Return the [X, Y] coordinate for the center point of the cell that contains the specified text.  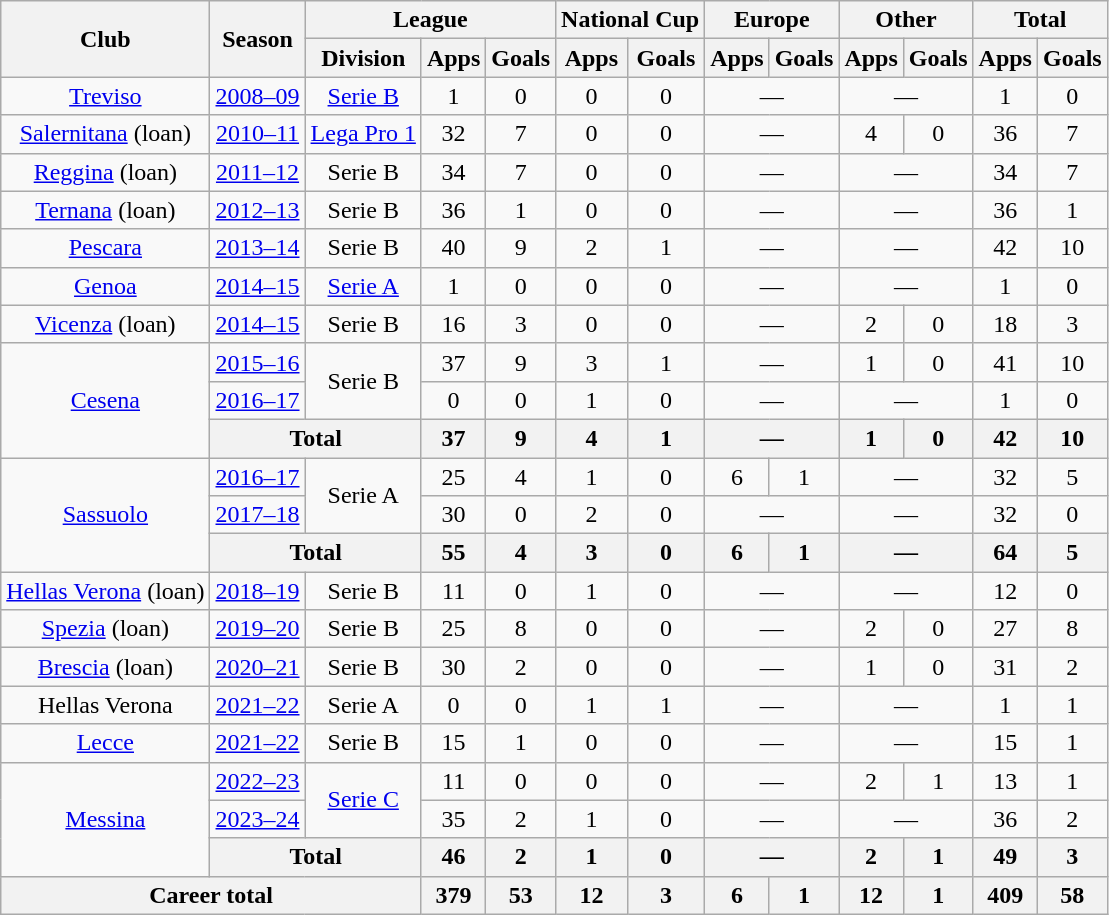
Club [106, 39]
Treviso [106, 96]
49 [1005, 857]
Season [258, 39]
16 [453, 324]
35 [453, 819]
Hellas Verona (loan) [106, 591]
379 [453, 895]
2010–11 [258, 134]
64 [1005, 553]
Cesena [106, 400]
Hellas Verona [106, 705]
Reggina (loan) [106, 172]
Vicenza (loan) [106, 324]
Other [906, 20]
Salernitana (loan) [106, 134]
Lecce [106, 743]
National Cup [630, 20]
2008–09 [258, 96]
Serie C [363, 800]
Career total [212, 895]
Pescara [106, 248]
27 [1005, 629]
53 [521, 895]
31 [1005, 667]
409 [1005, 895]
Division [363, 58]
2013–14 [258, 248]
40 [453, 248]
Genoa [106, 286]
2019–20 [258, 629]
2012–13 [258, 210]
Europe [772, 20]
Messina [106, 819]
2015–16 [258, 362]
55 [453, 553]
2023–24 [258, 819]
2011–12 [258, 172]
2017–18 [258, 515]
46 [453, 857]
2020–21 [258, 667]
2022–23 [258, 781]
Lega Pro 1 [363, 134]
Spezia (loan) [106, 629]
58 [1072, 895]
League [430, 20]
Ternana (loan) [106, 210]
13 [1005, 781]
Brescia (loan) [106, 667]
41 [1005, 362]
18 [1005, 324]
2018–19 [258, 591]
Sassuolo [106, 515]
